Identify which cell holds the provided text, then report its [x, y] central coordinate. 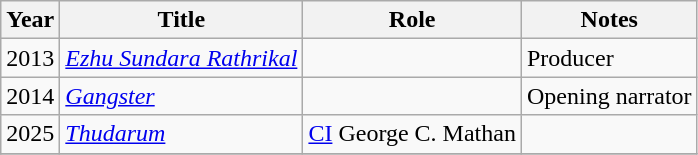
Gangster [182, 96]
2025 [30, 134]
Year [30, 20]
Producer [609, 58]
Thudarum [182, 134]
Title [182, 20]
CI George C. Mathan [412, 134]
2013 [30, 58]
Ezhu Sundara Rathrikal [182, 58]
Notes [609, 20]
2014 [30, 96]
Opening narrator [609, 96]
Role [412, 20]
